Determine the (X, Y) coordinate at the center of the cell enclosing the given text.  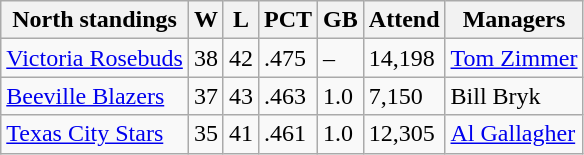
W (206, 20)
PCT (288, 20)
Tom Zimmer (514, 58)
.463 (288, 96)
Managers (514, 20)
43 (240, 96)
Texas City Stars (95, 134)
35 (206, 134)
.475 (288, 58)
Victoria Rosebuds (95, 58)
37 (206, 96)
GB (341, 20)
41 (240, 134)
7,150 (404, 96)
42 (240, 58)
Bill Bryk (514, 96)
Beeville Blazers (95, 96)
14,198 (404, 58)
North standings (95, 20)
12,305 (404, 134)
L (240, 20)
.461 (288, 134)
Attend (404, 20)
38 (206, 58)
Al Gallagher (514, 134)
– (341, 58)
